Return the (x, y) coordinate for the center point of the cell that contains the specified text.  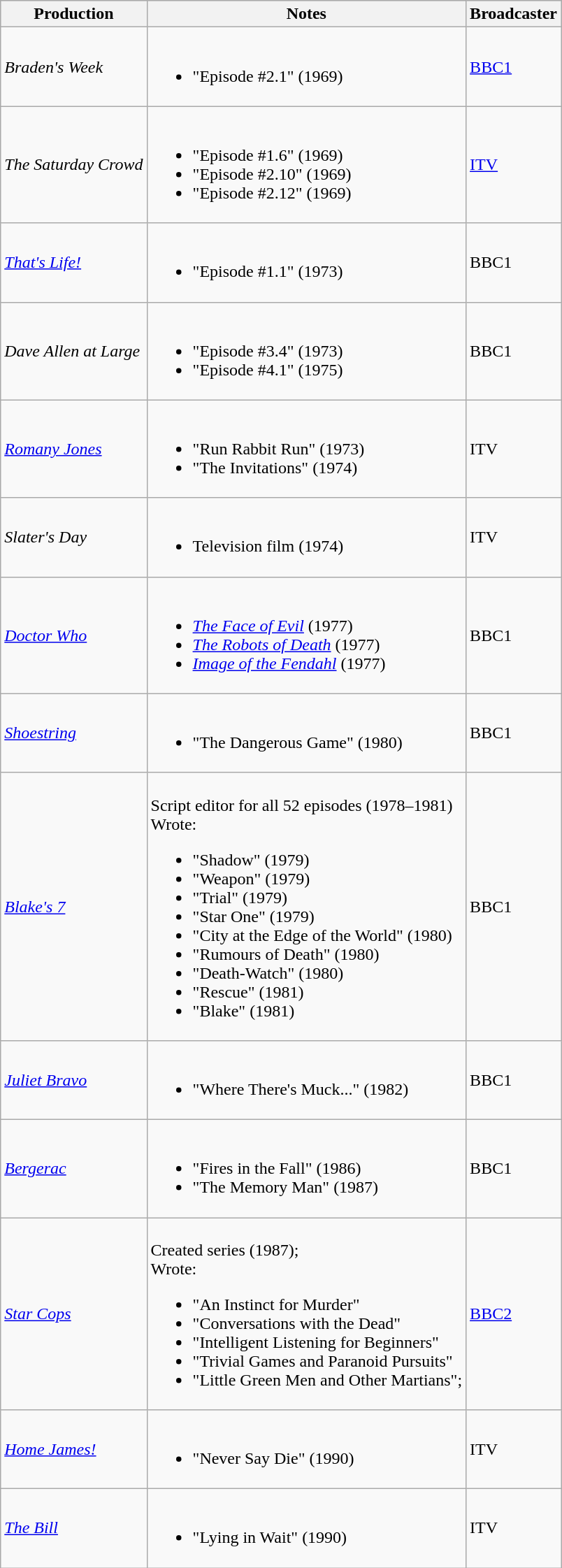
Broadcaster (514, 14)
Shoestring (74, 733)
"Episode #1.1" (1973) (306, 263)
"Episode #3.4" (1973)"Episode #4.1" (1975) (306, 351)
Bergerac (74, 1168)
Dave Allen at Large (74, 351)
Romany Jones (74, 449)
Home James! (74, 1450)
The Saturday Crowd (74, 165)
"Fires in the Fall" (1986)"The Memory Man" (1987) (306, 1168)
That's Life! (74, 263)
Notes (306, 14)
"Lying in Wait" (1990) (306, 1528)
Star Cops (74, 1314)
Blake's 7 (74, 906)
The Face of Evil (1977)The Robots of Death (1977)Image of the Fendahl (1977) (306, 635)
Braden's Week (74, 67)
"The Dangerous Game" (1980) (306, 733)
"Episode #2.1" (1969) (306, 67)
"Never Say Die" (1990) (306, 1450)
"Run Rabbit Run" (1973)"The Invitations" (1974) (306, 449)
"Episode #1.6" (1969)"Episode #2.10" (1969)"Episode #2.12" (1969) (306, 165)
The Bill (74, 1528)
"Where There's Muck..." (1982) (306, 1079)
Television film (1974) (306, 537)
Production (74, 14)
Juliet Bravo (74, 1079)
Slater's Day (74, 537)
BBC2 (514, 1314)
Doctor Who (74, 635)
